Extract the (x, y) coordinate from the center of the cell holding the provided text.  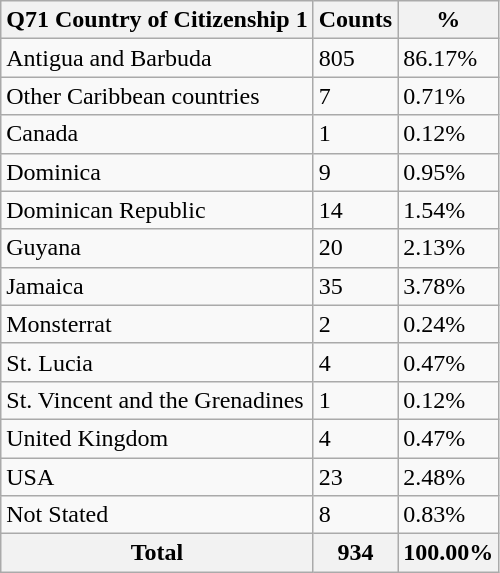
20 (355, 248)
Other Caribbean countries (157, 96)
Jamaica (157, 286)
United Kingdom (157, 438)
0.95% (448, 172)
2 (355, 324)
86.17% (448, 58)
14 (355, 210)
23 (355, 477)
Dominican Republic (157, 210)
8 (355, 515)
USA (157, 477)
Not Stated (157, 515)
0.83% (448, 515)
934 (355, 553)
100.00% (448, 553)
2.13% (448, 248)
7 (355, 96)
Guyana (157, 248)
Counts (355, 20)
% (448, 20)
9 (355, 172)
Total (157, 553)
0.71% (448, 96)
St. Vincent and the Grenadines (157, 400)
Q71 Country of Citizenship 1 (157, 20)
Canada (157, 134)
2.48% (448, 477)
0.24% (448, 324)
Dominica (157, 172)
Antigua and Barbuda (157, 58)
805 (355, 58)
St. Lucia (157, 362)
1.54% (448, 210)
35 (355, 286)
Monsterrat (157, 324)
3.78% (448, 286)
